Return (x, y) of the center of cell containing provided text 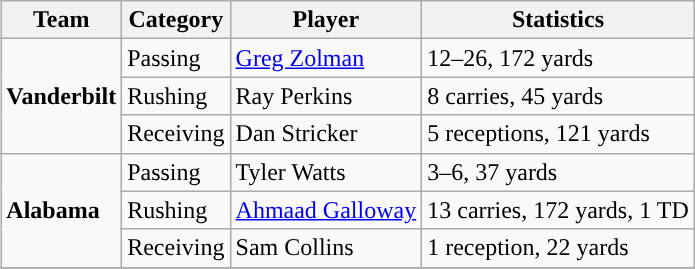
12–26, 172 yards (558, 58)
Dan Stricker (326, 134)
Team (62, 20)
Ahmaad Galloway (326, 210)
8 carries, 45 yards (558, 96)
1 reception, 22 yards (558, 248)
Sam Collins (326, 248)
Ray Perkins (326, 96)
13 carries, 172 yards, 1 TD (558, 210)
Statistics (558, 20)
3–6, 37 yards (558, 172)
Greg Zolman (326, 58)
Player (326, 20)
5 receptions, 121 yards (558, 134)
Vanderbilt (62, 96)
Tyler Watts (326, 172)
Alabama (62, 210)
Category (176, 20)
